From the cell containing the given text, extract its center point as (X, Y) coordinate. 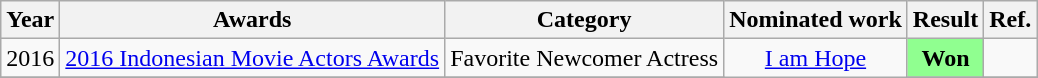
Won (945, 58)
Favorite Newcomer Actress (584, 58)
2016 Indonesian Movie Actors Awards (252, 58)
Awards (252, 20)
2016 (30, 58)
Category (584, 20)
Nominated work (816, 20)
Year (30, 20)
Ref. (1010, 20)
I am Hope (816, 58)
Result (945, 20)
